Return (x, y) of the center of cell containing provided text 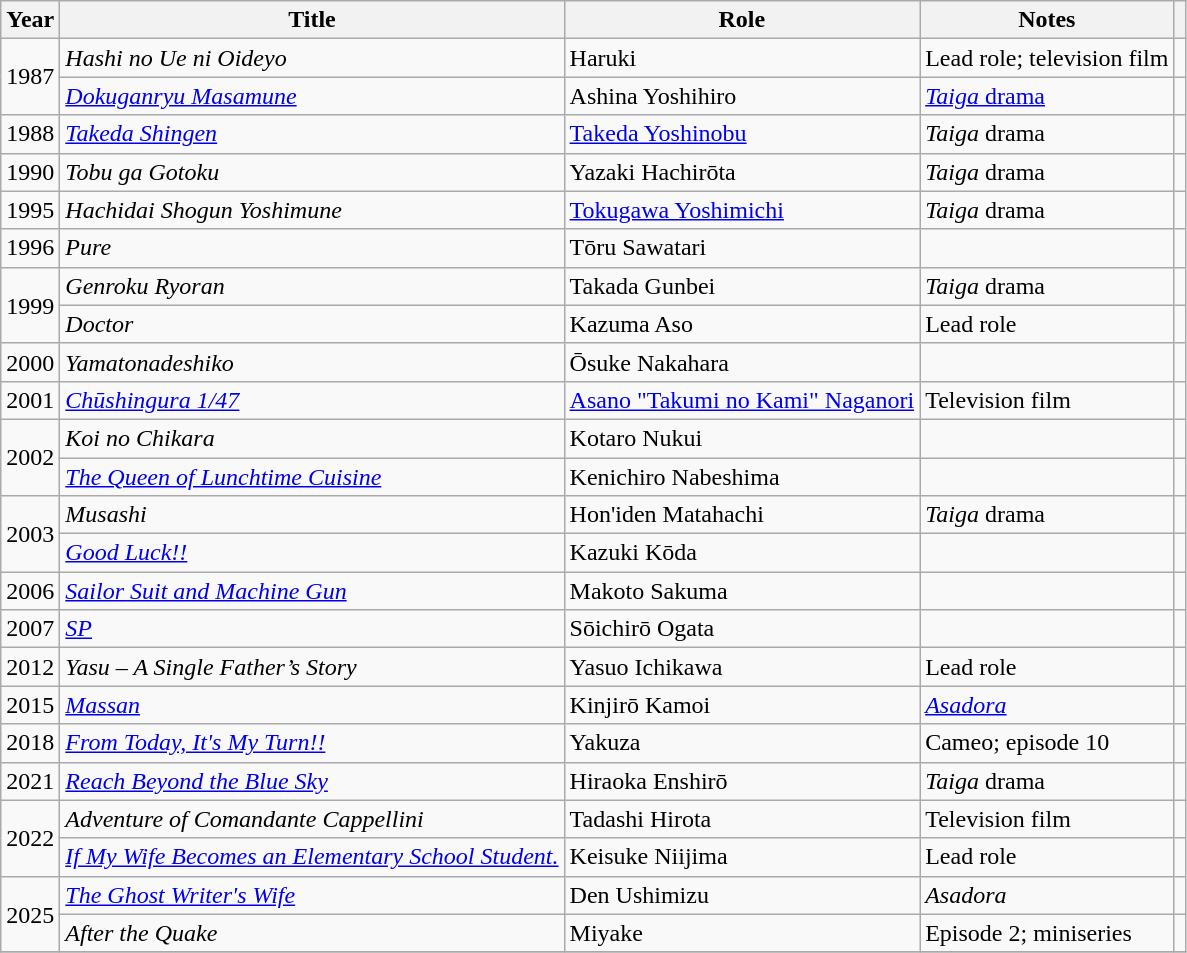
2007 (30, 629)
Adventure of Comandante Cappellini (312, 819)
2015 (30, 705)
From Today, It's My Turn!! (312, 743)
Hachidai Shogun Yoshimune (312, 210)
Den Ushimizu (742, 895)
2002 (30, 457)
Lead role; television film (1047, 58)
Kinjirō Kamoi (742, 705)
Cameo; episode 10 (1047, 743)
Yakuza (742, 743)
Year (30, 20)
1990 (30, 172)
2025 (30, 914)
Tadashi Hirota (742, 819)
Yasuo Ichikawa (742, 667)
Miyake (742, 933)
Tōru Sawatari (742, 248)
Title (312, 20)
Kotaro Nukui (742, 438)
Takeda Yoshinobu (742, 134)
Role (742, 20)
Takeda Shingen (312, 134)
Pure (312, 248)
1996 (30, 248)
2018 (30, 743)
Reach Beyond the Blue Sky (312, 781)
2001 (30, 400)
The Ghost Writer's Wife (312, 895)
Yamatonadeshiko (312, 362)
Good Luck!! (312, 553)
Doctor (312, 324)
Sōichirō Ogata (742, 629)
2021 (30, 781)
Hashi no Ue ni Oideyo (312, 58)
Hon'iden Matahachi (742, 515)
Takada Gunbei (742, 286)
Dokuganryu Masamune (312, 96)
SP (312, 629)
Episode 2; miniseries (1047, 933)
1999 (30, 305)
Haruki (742, 58)
2003 (30, 534)
2022 (30, 838)
1987 (30, 77)
Genroku Ryoran (312, 286)
Keisuke Niijima (742, 857)
Musashi (312, 515)
Chūshingura 1/47 (312, 400)
1988 (30, 134)
Tokugawa Yoshimichi (742, 210)
After the Quake (312, 933)
If My Wife Becomes an Elementary School Student. (312, 857)
Ashina Yoshihiro (742, 96)
Ōsuke Nakahara (742, 362)
Makoto Sakuma (742, 591)
Notes (1047, 20)
Yazaki Hachirōta (742, 172)
Tobu ga Gotoku (312, 172)
Asano "Takumi no Kami" Naganori (742, 400)
2006 (30, 591)
Yasu – A Single Father’s Story (312, 667)
Koi no Chikara (312, 438)
2012 (30, 667)
Kenichiro Nabeshima (742, 477)
Sailor Suit and Machine Gun (312, 591)
Hiraoka Enshirō (742, 781)
Massan (312, 705)
2000 (30, 362)
Kazuki Kōda (742, 553)
The Queen of Lunchtime Cuisine (312, 477)
Kazuma Aso (742, 324)
1995 (30, 210)
